Scan for the cell matching the given text and deliver its (x, y) coordinate at center. 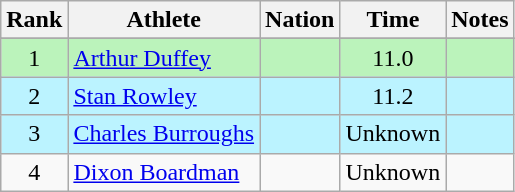
4 (34, 172)
Arthur Duffey (164, 58)
Time (393, 20)
Notes (480, 20)
2 (34, 96)
11.2 (393, 96)
Stan Rowley (164, 96)
Athlete (164, 20)
Charles Burroughs (164, 134)
Rank (34, 20)
Dixon Boardman (164, 172)
Nation (300, 20)
3 (34, 134)
11.0 (393, 58)
1 (34, 58)
